Extract the [x, y] coordinate from the center of the cell holding the provided text.  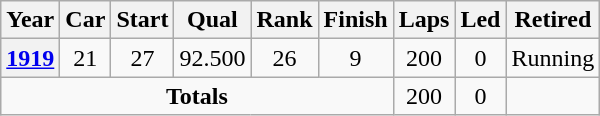
Running [553, 58]
Led [480, 20]
Laps [424, 20]
9 [356, 58]
Start [142, 20]
Year [30, 20]
92.500 [212, 58]
Rank [284, 20]
21 [86, 58]
26 [284, 58]
Qual [212, 20]
Finish [356, 20]
Totals [197, 96]
1919 [30, 58]
Car [86, 20]
27 [142, 58]
Retired [553, 20]
